Identify which cell holds the provided text, then report its [X, Y] central coordinate. 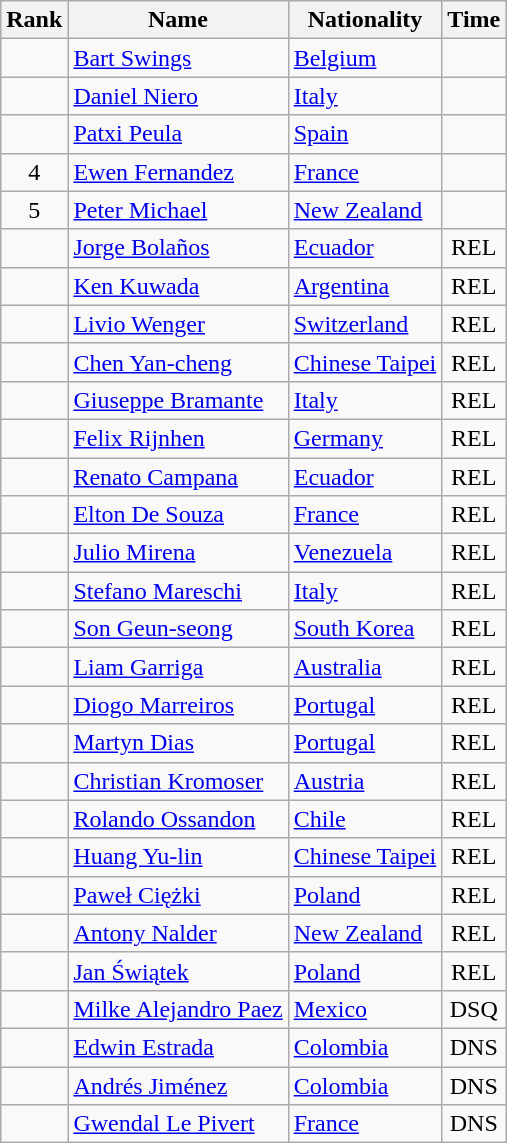
Livio Wenger [178, 324]
Mexico [365, 1009]
Peter Michael [178, 210]
Elton De Souza [178, 515]
Son Geun-seong [178, 629]
Antony Nalder [178, 933]
Time [474, 20]
South Korea [365, 629]
Liam Garriga [178, 667]
Edwin Estrada [178, 1047]
Huang Yu-lin [178, 857]
Belgium [365, 58]
Martyn Dias [178, 743]
Germany [365, 438]
Paweł Ciężki [178, 895]
Name [178, 20]
Renato Campana [178, 477]
Jorge Bolaños [178, 248]
Venezuela [365, 553]
Gwendal Le Pivert [178, 1124]
Rolando Ossandon [178, 819]
4 [34, 172]
Ken Kuwada [178, 286]
Julio Mirena [178, 553]
Nationality [365, 20]
Christian Kromoser [178, 781]
Chile [365, 819]
Stefano Mareschi [178, 591]
Chen Yan-cheng [178, 362]
Austria [365, 781]
Australia [365, 667]
Patxi Peula [178, 134]
Rank [34, 20]
Ewen Fernandez [178, 172]
Milke Alejandro Paez [178, 1009]
Argentina [365, 286]
Giuseppe Bramante [178, 400]
Switzerland [365, 324]
5 [34, 210]
Daniel Niero [178, 96]
Spain [365, 134]
DSQ [474, 1009]
Diogo Marreiros [178, 705]
Bart Swings [178, 58]
Jan Świątek [178, 971]
Andrés Jiménez [178, 1085]
Felix Rijnhen [178, 438]
